Output the (X, Y) coordinate of the center of the cell containing the given text.  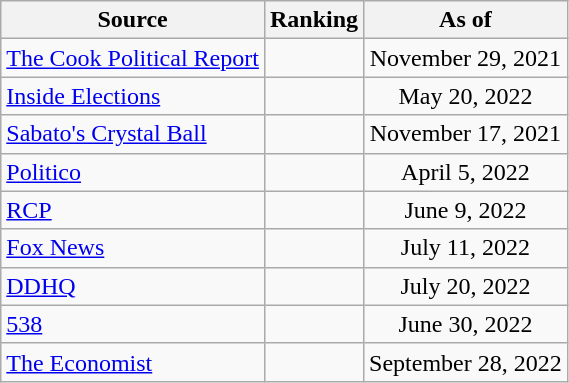
May 20, 2022 (466, 96)
Ranking (314, 20)
Inside Elections (133, 96)
The Economist (133, 362)
The Cook Political Report (133, 58)
July 11, 2022 (466, 248)
Sabato's Crystal Ball (133, 134)
September 28, 2022 (466, 362)
538 (133, 324)
November 29, 2021 (466, 58)
June 30, 2022 (466, 324)
As of (466, 20)
RCP (133, 210)
Fox News (133, 248)
November 17, 2021 (466, 134)
Source (133, 20)
July 20, 2022 (466, 286)
June 9, 2022 (466, 210)
DDHQ (133, 286)
Politico (133, 172)
April 5, 2022 (466, 172)
